Capture the cell that displays the provided text and extract its (x, y) central coordinate. 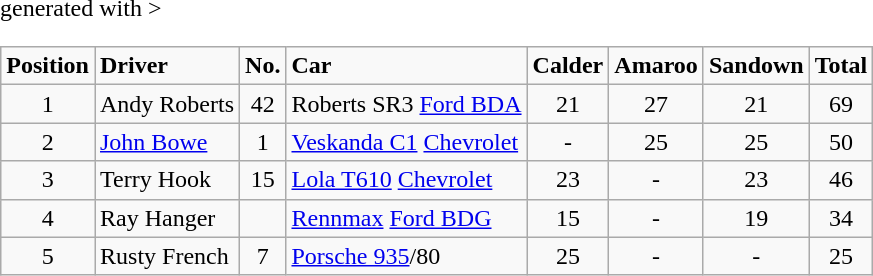
27 (656, 104)
2 (48, 142)
3 (48, 180)
34 (841, 218)
4 (48, 218)
Position (48, 66)
Terry Hook (166, 180)
19 (756, 218)
Rusty French (166, 256)
Calder (568, 66)
Ray Hanger (166, 218)
Sandown (756, 66)
Andy Roberts (166, 104)
Rennmax Ford BDG (406, 218)
Veskanda C1 Chevrolet (406, 142)
Roberts SR3 Ford BDA (406, 104)
Total (841, 66)
50 (841, 142)
No. (263, 66)
Driver (166, 66)
5 (48, 256)
John Bowe (166, 142)
46 (841, 180)
Car (406, 66)
Lola T610 Chevrolet (406, 180)
69 (841, 104)
7 (263, 256)
42 (263, 104)
Amaroo (656, 66)
Porsche 935/80 (406, 256)
